Search for the cell housing the specified text and yield its (X, Y) center coordinate. 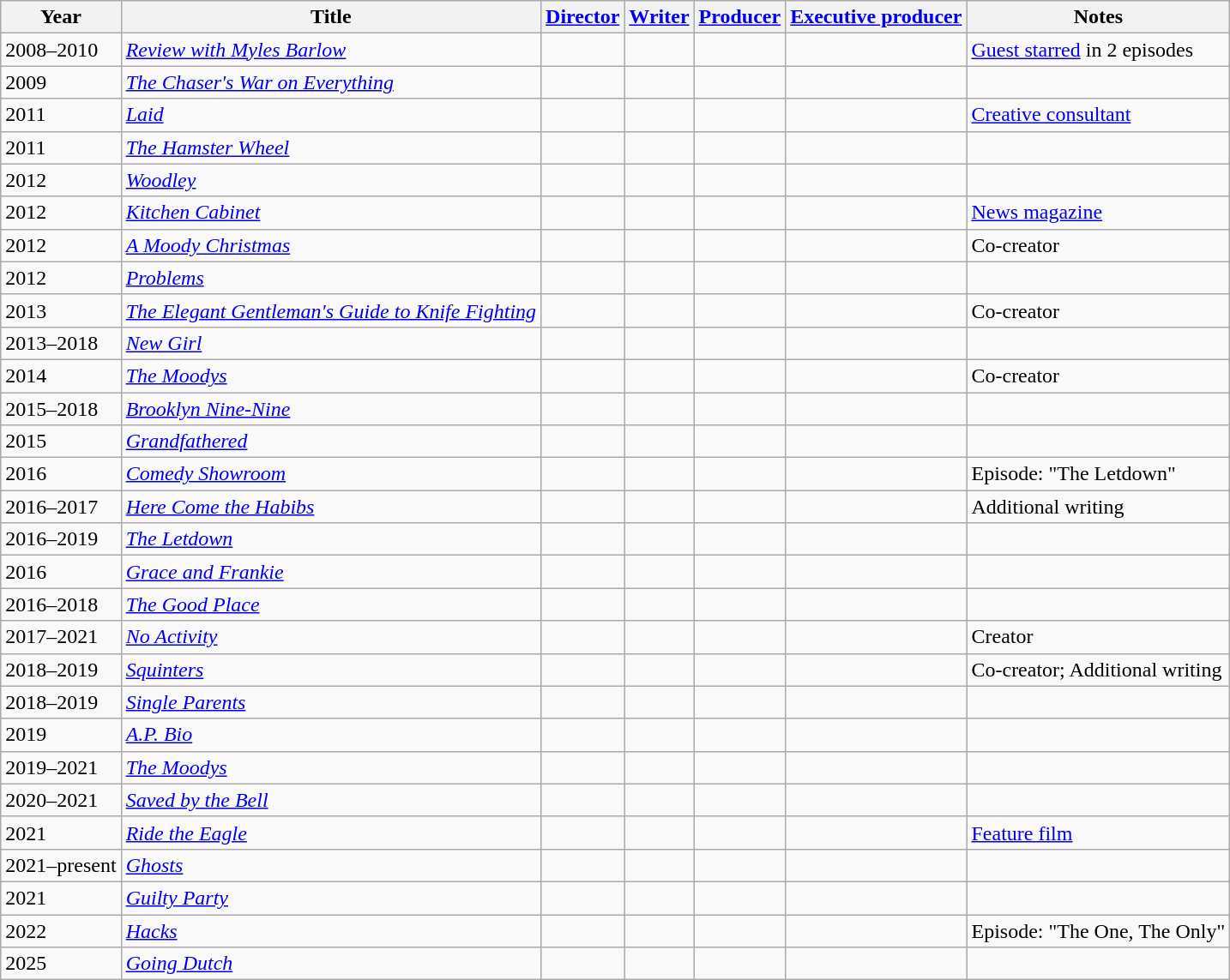
2019 (61, 735)
2019–2021 (61, 767)
Saved by the Bell (331, 800)
Producer (739, 17)
Episode: "The Letdown" (1098, 474)
A.P. Bio (331, 735)
News magazine (1098, 213)
Notes (1098, 17)
2025 (61, 964)
Woodley (331, 180)
Comedy Showroom (331, 474)
Hacks (331, 930)
The Good Place (331, 604)
Creator (1098, 637)
Ghosts (331, 865)
2009 (61, 82)
Problems (331, 278)
Writer (659, 17)
Squinters (331, 670)
2022 (61, 930)
2015–2018 (61, 409)
New Girl (331, 343)
Review with Myles Barlow (331, 50)
Co-creator; Additional writing (1098, 670)
Grace and Frankie (331, 572)
The Letdown (331, 539)
Going Dutch (331, 964)
No Activity (331, 637)
The Elegant Gentleman's Guide to Knife Fighting (331, 310)
Feature film (1098, 833)
Episode: "The One, The Only" (1098, 930)
2016–2018 (61, 604)
2021–present (61, 865)
Ride the Eagle (331, 833)
2016–2017 (61, 507)
Kitchen Cabinet (331, 213)
2008–2010 (61, 50)
2013–2018 (61, 343)
Year (61, 17)
Guilty Party (331, 898)
Here Come the Habibs (331, 507)
Title (331, 17)
Grandfathered (331, 442)
2015 (61, 442)
2014 (61, 376)
2016–2019 (61, 539)
Creative consultant (1098, 115)
Director (583, 17)
The Hamster Wheel (331, 147)
Guest starred in 2 episodes (1098, 50)
Additional writing (1098, 507)
The Chaser's War on Everything (331, 82)
Single Parents (331, 702)
Laid (331, 115)
2020–2021 (61, 800)
Brooklyn Nine-Nine (331, 409)
2013 (61, 310)
Executive producer (877, 17)
A Moody Christmas (331, 245)
2017–2021 (61, 637)
